Find where the given text appears and provide that cell's center as (x, y) coordinate. 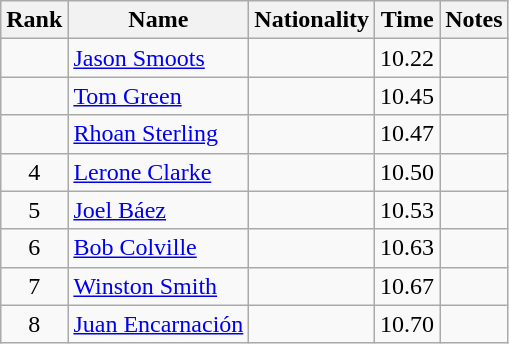
Bob Colville (158, 248)
Jason Smoots (158, 58)
10.22 (408, 58)
Juan Encarnación (158, 324)
Tom Green (158, 96)
7 (34, 286)
10.50 (408, 172)
10.53 (408, 210)
Nationality (312, 20)
Time (408, 20)
10.70 (408, 324)
Rank (34, 20)
Joel Báez (158, 210)
Notes (474, 20)
Lerone Clarke (158, 172)
10.47 (408, 134)
Winston Smith (158, 286)
10.63 (408, 248)
Name (158, 20)
10.45 (408, 96)
6 (34, 248)
8 (34, 324)
5 (34, 210)
4 (34, 172)
10.67 (408, 286)
Rhoan Sterling (158, 134)
